Locate the cell with the specified text and output its (x, y) center coordinate. 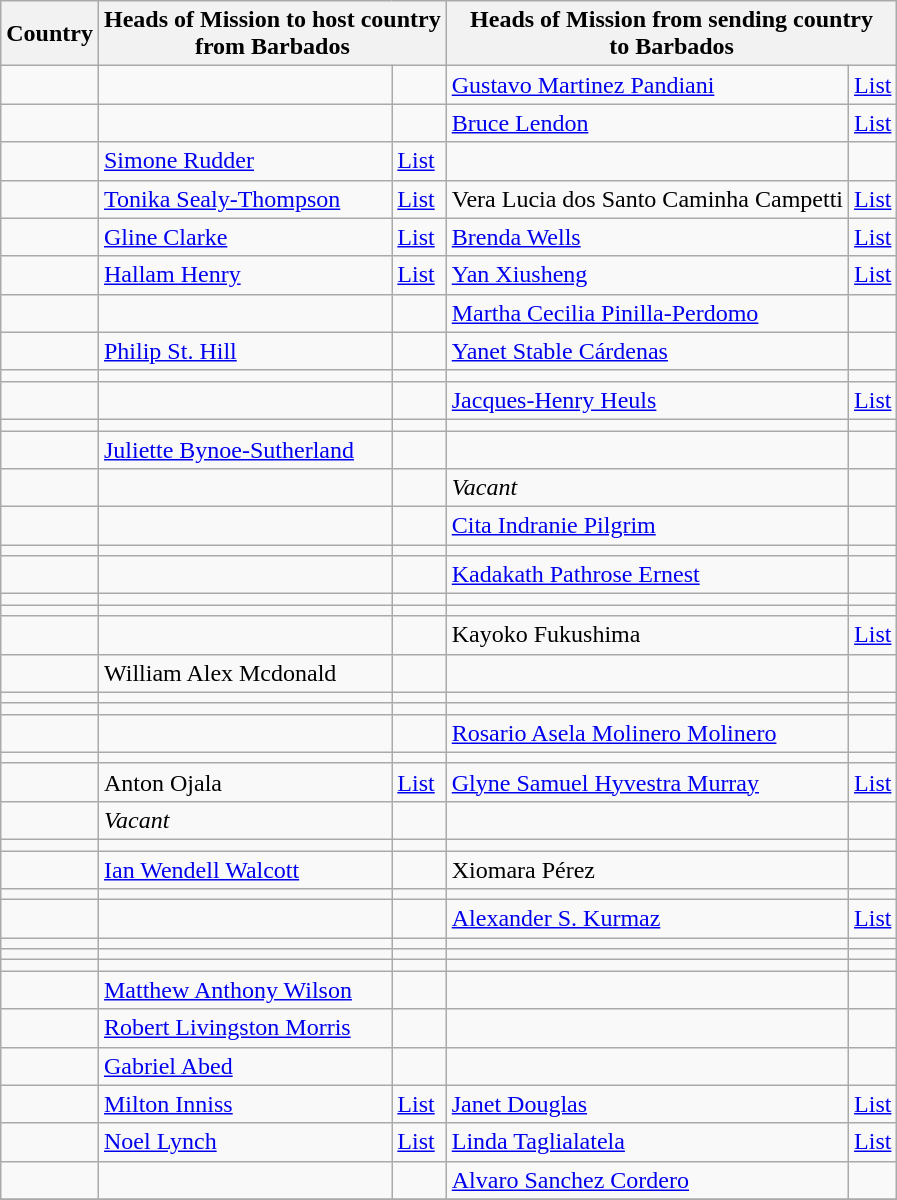
Anton Ojala (244, 782)
Ian Wendell Walcott (244, 869)
Linda Taglialatela (647, 1142)
Vera Lucia dos Santo Caminha Campetti (647, 199)
Country (50, 34)
Cita Indranie Pilgrim (647, 526)
Hallam Henry (244, 275)
William Alex Mcdonald (244, 673)
Robert Livingston Morris (244, 1028)
Philip St. Hill (244, 351)
Glyne Samuel Hyvestra Murray (647, 782)
Kayoko Fukushima (647, 635)
Simone Rudder (244, 161)
Heads of Mission from sending countryto Barbados (672, 34)
Alvaro Sanchez Cordero (647, 1180)
Milton Inniss (244, 1104)
Noel Lynch (244, 1142)
Matthew Anthony Wilson (244, 990)
Yanet Stable Cárdenas (647, 351)
Gline Clarke (244, 237)
Alexander S. Kurmaz (647, 919)
Tonika Sealy-Thompson (244, 199)
Rosario Asela Molinero Molinero (647, 733)
Bruce Lendon (647, 123)
Kadakath Pathrose Ernest (647, 575)
Jacques-Henry Heuls (647, 400)
Martha Cecilia Pinilla-Perdomo (647, 313)
Yan Xiusheng (647, 275)
Xiomara Pérez (647, 869)
Juliette Bynoe-Sutherland (244, 449)
Brenda Wells (647, 237)
Heads of Mission to host countryfrom Barbados (272, 34)
Janet Douglas (647, 1104)
Gabriel Abed (244, 1066)
Gustavo Martinez Pandiani (647, 85)
